Return the (x, y) coordinate for the center point of the cell that contains the specified text.  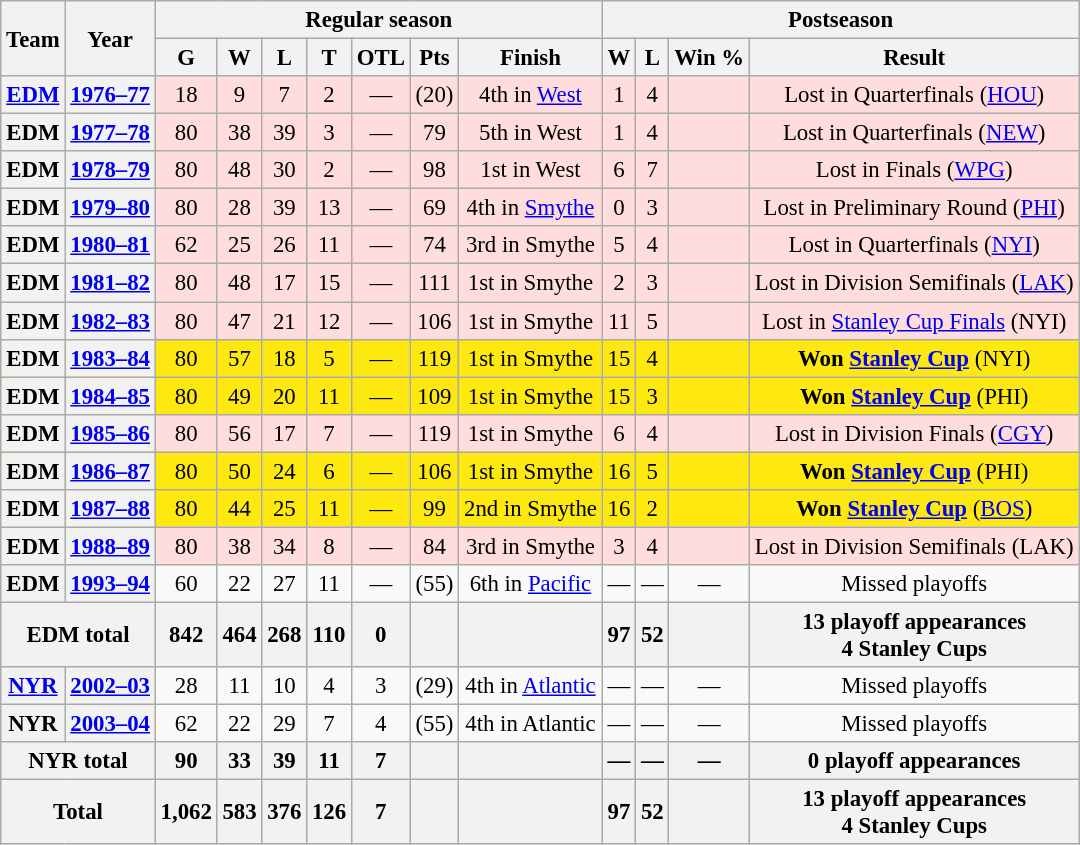
50 (240, 471)
Total (78, 812)
1993–94 (110, 584)
268 (284, 634)
Lost in Quarterfinals (HOU) (914, 95)
Finish (531, 58)
109 (434, 396)
EDM total (78, 634)
1980–81 (110, 245)
1976–77 (110, 95)
T (330, 58)
30 (284, 170)
(29) (434, 686)
8 (330, 546)
Lost in Preliminary Round (PHI) (914, 208)
57 (240, 358)
Lost in Finals (WPG) (914, 170)
1st in West (531, 170)
21 (284, 321)
1,062 (186, 812)
26 (284, 245)
Lost in Quarterfinals (NEW) (914, 133)
583 (240, 812)
1983–84 (110, 358)
(20) (434, 95)
10 (284, 686)
1979–80 (110, 208)
Lost in Stanley Cup Finals (NYI) (914, 321)
Regular season (378, 20)
79 (434, 133)
1988–89 (110, 546)
49 (240, 396)
Win % (709, 58)
27 (284, 584)
1982–83 (110, 321)
G (186, 58)
376 (284, 812)
1977–78 (110, 133)
1984–85 (110, 396)
56 (240, 433)
NYR total (78, 761)
99 (434, 509)
1987–88 (110, 509)
5th in West (531, 133)
Year (110, 38)
4th in Smythe (531, 208)
0 playoff appearances (914, 761)
2003–04 (110, 724)
Lost in Division Finals (CGY) (914, 433)
Lost in Quarterfinals (NYI) (914, 245)
Result (914, 58)
69 (434, 208)
20 (284, 396)
29 (284, 724)
110 (330, 634)
6th in Pacific (531, 584)
12 (330, 321)
Pts (434, 58)
Postseason (840, 20)
111 (434, 283)
Team (33, 38)
9 (240, 95)
Won Stanley Cup (NYI) (914, 358)
33 (240, 761)
OTL (380, 58)
13 (330, 208)
Won Stanley Cup (BOS) (914, 509)
4th in West (531, 95)
98 (434, 170)
1978–79 (110, 170)
34 (284, 546)
24 (284, 471)
464 (240, 634)
90 (186, 761)
842 (186, 634)
47 (240, 321)
44 (240, 509)
60 (186, 584)
1985–86 (110, 433)
1981–82 (110, 283)
84 (434, 546)
2nd in Smythe (531, 509)
74 (434, 245)
2002–03 (110, 686)
126 (330, 812)
1986–87 (110, 471)
